Scan for the cell matching the given text and deliver its [x, y] coordinate at center. 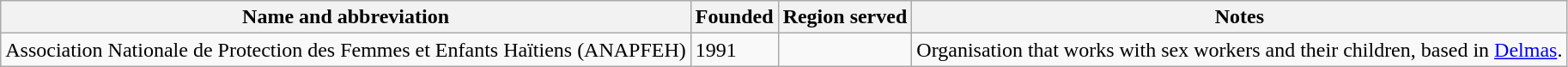
Association Nationale de Protection des Femmes et Enfants Haïtiens (ANAPFEH) [346, 50]
Name and abbreviation [346, 17]
Notes [1240, 17]
Founded [734, 17]
1991 [734, 50]
Region served [845, 17]
Organisation that works with sex workers and their children, based in Delmas. [1240, 50]
